Scan for the cell matching the given text and deliver its [X, Y] coordinate at center. 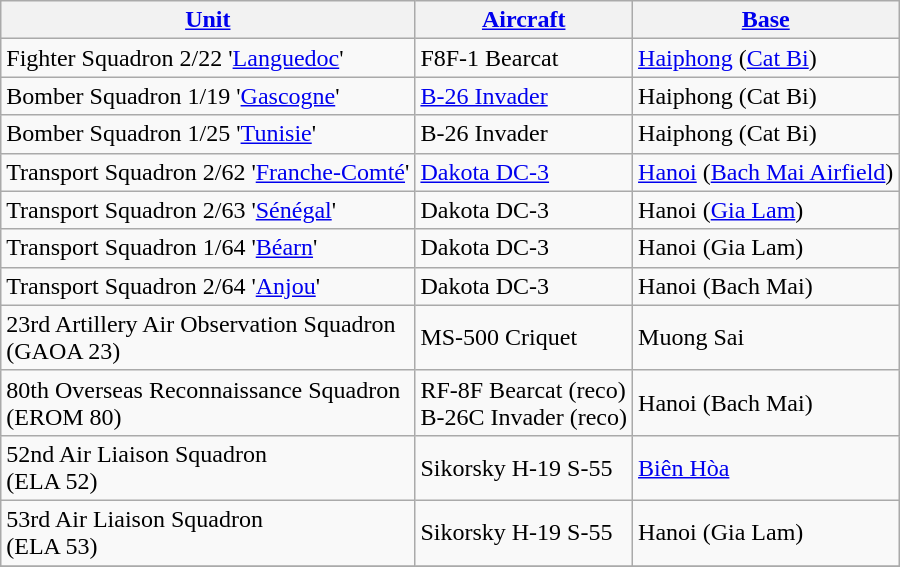
Transport Squadron 2/62 'Franche-Comté' [208, 172]
Transport Squadron 1/64 'Béarn' [208, 248]
80th Overseas Reconnaissance Squadron (EROM 80) [208, 402]
53rd Air Liaison Squadron (ELA 53) [208, 532]
Transport Squadron 2/64 'Anjou' [208, 286]
Aircraft [524, 20]
F8F-1 Bearcat [524, 58]
Unit [208, 20]
Hanoi (Bach Mai Airfield) [766, 172]
23rd Artillery Air Observation Squadron (GAOA 23) [208, 338]
Bomber Squadron 1/25 'Tunisie' [208, 134]
Transport Squadron 2/63 'Sénégal' [208, 210]
Fighter Squadron 2/22 'Languedoc' [208, 58]
MS-500 Criquet [524, 338]
Bomber Squadron 1/19 'Gascogne' [208, 96]
Biên Hòa [766, 468]
RF-8F Bearcat (reco) B-26C Invader (reco) [524, 402]
52nd Air Liaison Squadron (ELA 52) [208, 468]
Base [766, 20]
Muong Sai [766, 338]
